Identify which cell holds the provided text, then report its [x, y] central coordinate. 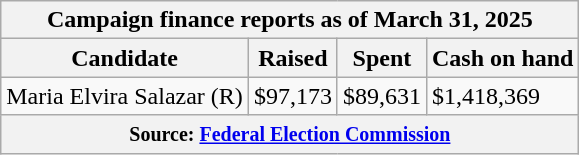
$89,631 [382, 96]
$97,173 [292, 96]
Raised [292, 58]
Candidate [125, 58]
$1,418,369 [502, 96]
Source: Federal Election Commission [290, 134]
Campaign finance reports as of March 31, 2025 [290, 20]
Spent [382, 58]
Maria Elvira Salazar (R) [125, 96]
Cash on hand [502, 58]
